Identify which cell holds the provided text, then report its [X, Y] central coordinate. 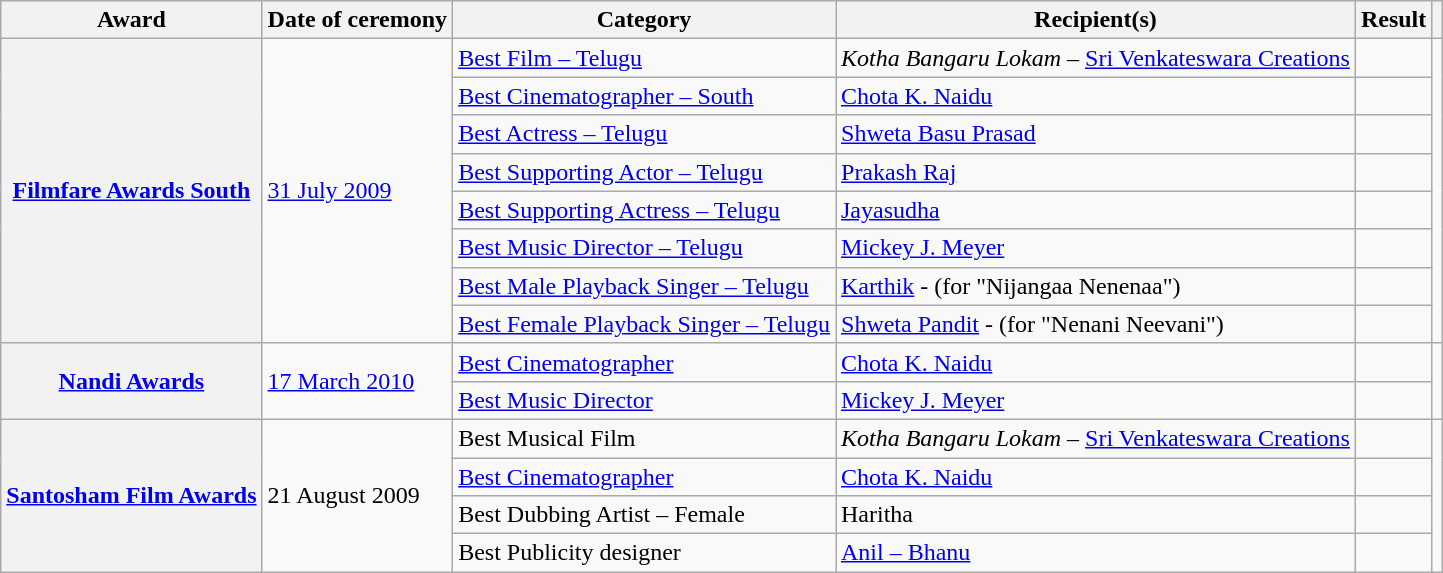
Filmfare Awards South [132, 191]
Best Film – Telugu [644, 58]
Best Female Playback Singer – Telugu [644, 324]
Date of ceremony [358, 20]
Category [644, 20]
Best Actress – Telugu [644, 134]
21 August 2009 [358, 495]
Best Musical Film [644, 438]
Best Supporting Actor – Telugu [644, 172]
Recipient(s) [1096, 20]
Santosham Film Awards [132, 495]
Prakash Raj [1096, 172]
31 July 2009 [358, 191]
Best Male Playback Singer – Telugu [644, 286]
Nandi Awards [132, 381]
Result [1393, 20]
Jayasudha [1096, 210]
Best Publicity designer [644, 553]
Best Dubbing Artist – Female [644, 515]
Best Music Director [644, 400]
Anil – Bhanu [1096, 553]
Best Supporting Actress – Telugu [644, 210]
Shweta Pandit - (for "Nenani Neevani") [1096, 324]
Best Cinematographer – South [644, 96]
Haritha [1096, 515]
Karthik - (for "Nijangaa Nenenaa") [1096, 286]
Award [132, 20]
17 March 2010 [358, 381]
Shweta Basu Prasad [1096, 134]
Best Music Director – Telugu [644, 248]
